Locate the cell with the specified text and output its [X, Y] center coordinate. 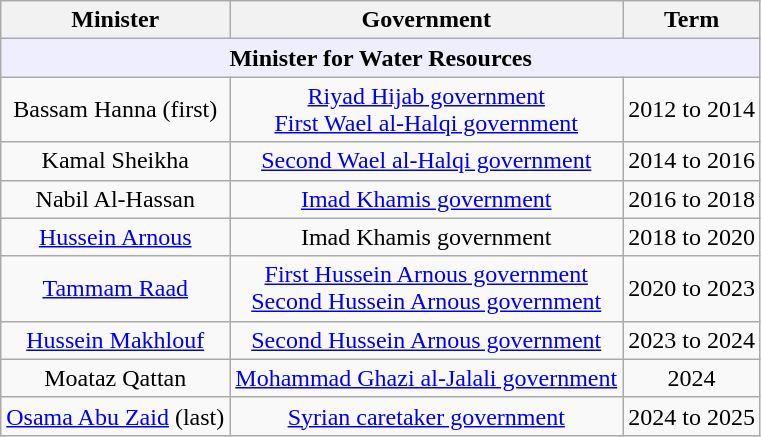
First Hussein Arnous governmentSecond Hussein Arnous government [426, 288]
2020 to 2023 [692, 288]
Minister [116, 20]
Mohammad Ghazi al-Jalali government [426, 378]
Tammam Raad [116, 288]
Minister for Water Resources [381, 58]
2016 to 2018 [692, 199]
Kamal Sheikha [116, 161]
Hussein Makhlouf [116, 340]
Second Wael al-Halqi government [426, 161]
Moataz Qattan [116, 378]
2024 [692, 378]
2012 to 2014 [692, 110]
Second Hussein Arnous government [426, 340]
Bassam Hanna (first) [116, 110]
Term [692, 20]
2014 to 2016 [692, 161]
Syrian caretaker government [426, 416]
Riyad Hijab governmentFirst Wael al-Halqi government [426, 110]
Osama Abu Zaid (last) [116, 416]
Nabil Al-Hassan [116, 199]
Hussein Arnous [116, 237]
2018 to 2020 [692, 237]
2023 to 2024 [692, 340]
2024 to 2025 [692, 416]
Government [426, 20]
